Capture the cell that displays the provided text and extract its [x, y] central coordinate. 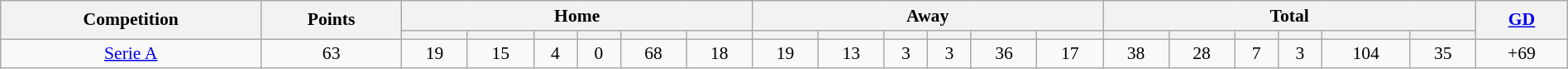
Away [928, 16]
7 [1257, 53]
Total [1290, 16]
68 [653, 53]
13 [851, 53]
18 [719, 53]
Points [332, 20]
63 [332, 53]
38 [1136, 53]
+69 [1522, 53]
4 [556, 53]
15 [500, 53]
Home [577, 16]
Serie A [131, 53]
Competition [131, 20]
17 [1070, 53]
0 [599, 53]
104 [1366, 53]
28 [1202, 53]
GD [1522, 20]
35 [1443, 53]
36 [1004, 53]
